Scan for the cell matching the given text and deliver its (x, y) coordinate at center. 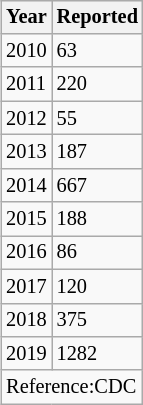
1282 (98, 354)
86 (98, 253)
187 (98, 152)
2018 (26, 320)
2013 (26, 152)
2016 (26, 253)
Reported (98, 17)
667 (98, 185)
2010 (26, 51)
Reference:CDC (72, 387)
220 (98, 84)
63 (98, 51)
188 (98, 219)
Year (26, 17)
2015 (26, 219)
2017 (26, 286)
2014 (26, 185)
375 (98, 320)
120 (98, 286)
2019 (26, 354)
2012 (26, 118)
2011 (26, 84)
55 (98, 118)
